Pinpoint the cell where the given text exists, returning its [x, y] midpoint coordinate. 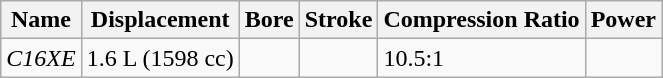
Power [623, 20]
10.5:1 [482, 58]
Bore [269, 20]
Compression Ratio [482, 20]
Name [41, 20]
C16XE [41, 58]
Stroke [338, 20]
1.6 L (1598 cc) [160, 58]
Displacement [160, 20]
